For the text-containing cell, return its midpoint in (x, y) coordinate format. 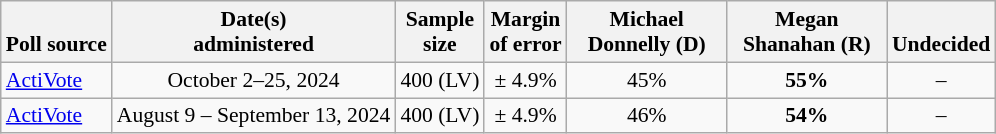
Date(s)administered (254, 32)
Undecided (941, 32)
MichaelDonnelly (D) (647, 32)
55% (807, 80)
August 9 – September 13, 2024 (254, 116)
45% (647, 80)
Samplesize (440, 32)
Poll source (56, 32)
46% (647, 116)
MeganShanahan (R) (807, 32)
October 2–25, 2024 (254, 80)
54% (807, 116)
Marginof error (525, 32)
